Search for the cell housing the specified text and yield its (x, y) center coordinate. 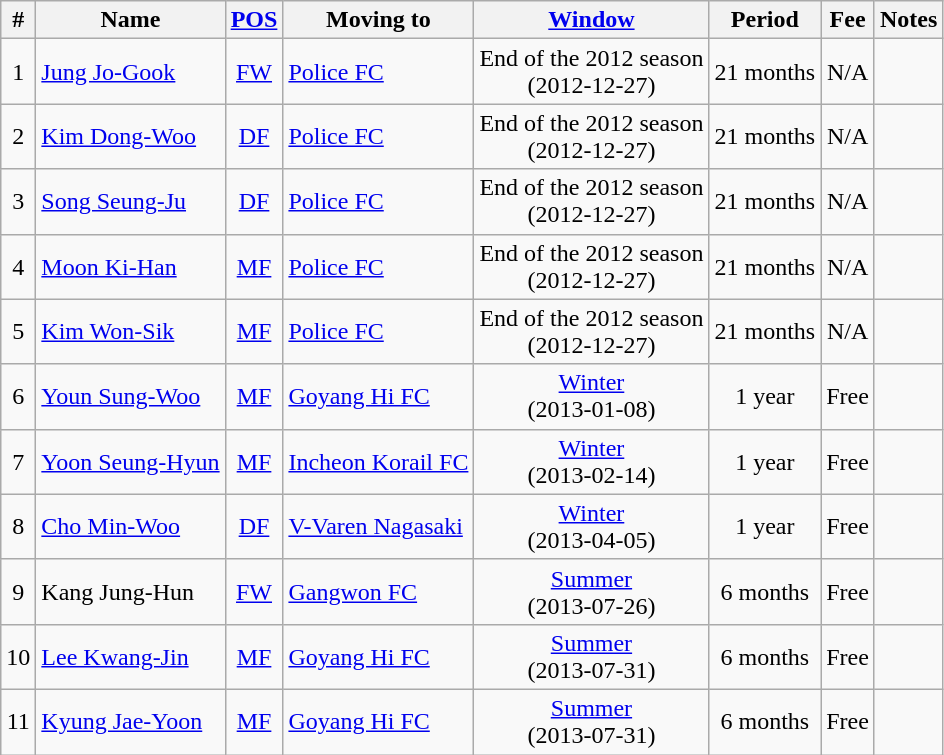
Winter(2013-01-08) (592, 396)
11 (18, 722)
3 (18, 202)
Youn Sung-Woo (130, 396)
Name (130, 20)
Cho Min-Woo (130, 526)
Kim Dong-Woo (130, 136)
7 (18, 462)
Gangwon FC (378, 592)
9 (18, 592)
Jung Jo-Gook (130, 72)
Song Seung-Ju (130, 202)
Lee Kwang-Jin (130, 656)
6 (18, 396)
Window (592, 20)
Moving to (378, 20)
# (18, 20)
Winter(2013-02-14) (592, 462)
Fee (848, 20)
Summer(2013-07-26) (592, 592)
Notes (908, 20)
Period (765, 20)
Moon Ki-Han (130, 266)
Kyung Jae-Yoon (130, 722)
POS (254, 20)
1 (18, 72)
Yoon Seung-Hyun (130, 462)
Kang Jung-Hun (130, 592)
Incheon Korail FC (378, 462)
Winter(2013-04-05) (592, 526)
8 (18, 526)
2 (18, 136)
Kim Won-Sik (130, 332)
4 (18, 266)
10 (18, 656)
5 (18, 332)
V-Varen Nagasaki (378, 526)
